Output the (x, y) coordinate of the center of the cell containing the given text.  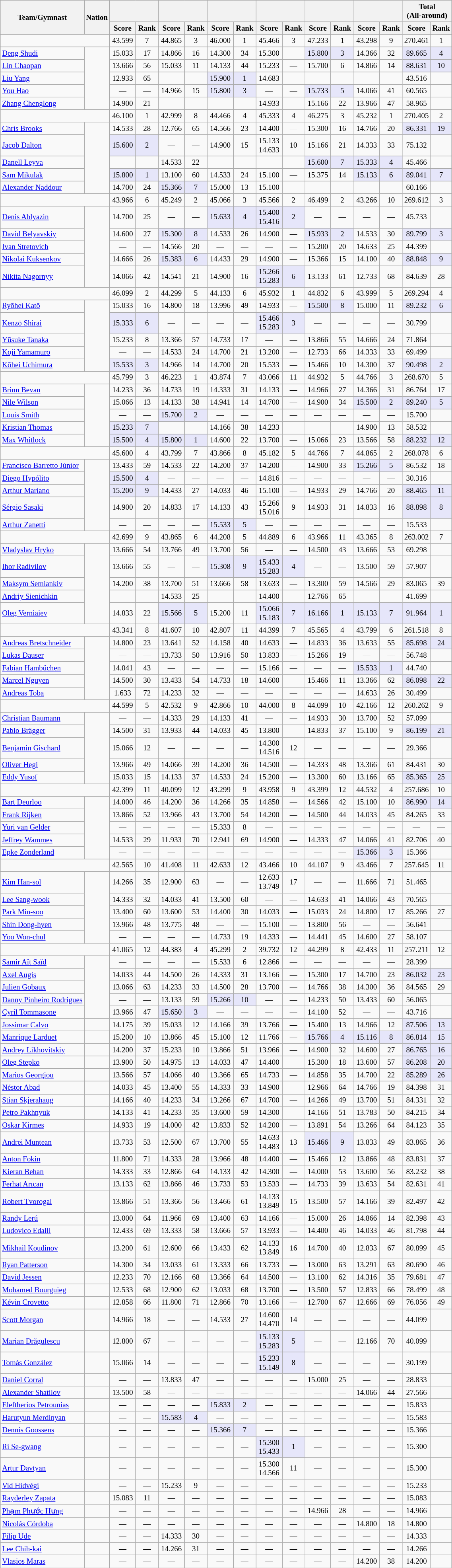
14.441 (318, 937)
Bart Deurloo (42, 803)
43.266 (367, 200)
13.775 (171, 924)
270.405 (417, 116)
88.232 (417, 440)
Frank Rijken (42, 815)
84.265 (417, 815)
44.532 (367, 790)
Néstor Abad (42, 1088)
Andreas Toba (42, 693)
45.565 (318, 630)
78.499 (417, 1290)
15.933 (318, 234)
43.874 (220, 378)
16.166 (318, 613)
85.289 (417, 1075)
Pablo Brägger (42, 731)
45.182 (269, 453)
44.740 (417, 668)
12.533 (123, 1290)
Ryan Patterson (42, 1265)
14.158 (220, 643)
15.30014.566 (269, 1469)
Marian Drăgulescu (42, 1341)
42.999 (171, 116)
85.266 (417, 912)
Eleftherios Petrounias (42, 1405)
89.232 (417, 306)
12.433 (123, 1231)
44.383 (171, 950)
46.275 (318, 116)
Daniel Corral (42, 1380)
44.107 (318, 865)
15.13314.633 (269, 145)
Chris Brooks (42, 129)
86.199 (417, 731)
46.499 (318, 200)
Park Min-soo (42, 912)
Phạm Phước Hưng (42, 1511)
Max Whitlock (42, 440)
257.645 (417, 865)
11.766 (269, 1037)
Ferhat Arıcan (42, 1184)
270.461 (417, 41)
86.814 (417, 1037)
82.631 (417, 1184)
46.223 (171, 378)
43.299 (220, 790)
Vlasios Maras (42, 1562)
12.233 (123, 1278)
Mohamed Bourguieg (42, 1290)
Nikita Nagornyy (42, 276)
12.933 (123, 78)
15.26615.283 (269, 276)
Marcel Nguyen (42, 681)
30.799 (417, 323)
257.211 (417, 950)
Manrique Larduet (42, 1037)
14.60014.470 (269, 1320)
42.565 (123, 865)
13.641 (171, 643)
Kenzō Shirai (42, 323)
15.733 (318, 91)
58.532 (417, 428)
Oliver Hegi (42, 765)
14.816 (269, 478)
Shin Dong-hyen (42, 924)
13.533 (269, 1184)
Lee Chih-kai (42, 1549)
46.000 (220, 41)
43.341 (123, 630)
86.208 (417, 1062)
12.500 (171, 1142)
71.864 (417, 340)
45.232 (367, 116)
14.975 (171, 1062)
44.133 (220, 293)
Artur Davtyan (42, 1469)
76.056 (417, 1303)
30.499 (417, 693)
Nicolás Córdoba (42, 1524)
86.098 (417, 681)
Yuri van Gelder (42, 828)
Vladyslav Hryko (42, 550)
82.497 (417, 1201)
90.498 (417, 365)
Brinn Bevan (42, 390)
86.765 (417, 1050)
89.799 (417, 234)
88.848 (417, 259)
269.612 (417, 200)
27.566 (417, 1393)
268.078 (417, 453)
72 (147, 693)
Fabian Hambüchen (42, 668)
Kévin Crovetto (42, 1303)
86.331 (417, 129)
15.30015.433 (269, 1447)
15.116 (367, 1037)
42.532 (171, 706)
Nikolai Kuksenkov (42, 259)
42.166 (367, 706)
Nile Wilson (42, 403)
44.932 (318, 378)
Zhang Chenglong (42, 103)
45.733 (417, 217)
51.465 (417, 882)
Team/Gymnast (42, 17)
84.123 (417, 1125)
12.966 (318, 1088)
43.066 (269, 378)
Ivan Stretovich (42, 247)
14.63314.483 (269, 1142)
Yūsuke Tanaka (42, 340)
Filip Ude (42, 1536)
45.600 (123, 453)
41.607 (171, 630)
80.690 (417, 1265)
44.832 (318, 293)
13.466 (220, 1201)
Maksym Semiankiv (42, 584)
43.298 (367, 41)
42.807 (220, 630)
15.40015.416 (269, 217)
15.566 (171, 613)
12.858 (123, 1303)
Benjamin Gischard (42, 748)
11.933 (171, 840)
Oskar Kirmes (42, 1125)
263.002 (417, 537)
12.666 (367, 1303)
15.650 (171, 1012)
44.000 (269, 706)
47.233 (318, 41)
You Hao (42, 91)
14.683 (269, 78)
Julien Gobaux (42, 987)
56.748 (417, 656)
44.599 (123, 706)
Jossimar Calvo (42, 1025)
88.465 (417, 491)
28.833 (417, 1380)
45.066 (220, 200)
12.600 (171, 1248)
Lee Sang-wook (42, 899)
56.641 (417, 924)
86.532 (417, 466)
43.958 (269, 790)
Ryōhei Katō (42, 306)
Scott Morgan (42, 1320)
45.249 (171, 200)
15.375 (318, 175)
Kieran Behan (42, 1172)
Andreas Bretschneider (42, 643)
Total(All-around) (427, 11)
84.639 (417, 276)
58.107 (417, 937)
Harutyun Merdinyan (42, 1418)
Kōhei Uchimura (42, 365)
79.681 (417, 1278)
Jeffrey Wammes (42, 840)
85.365 (417, 777)
30.199 (417, 1363)
83.065 (417, 584)
14.941 (220, 403)
13.783 (367, 1113)
15.26615.016 (269, 508)
261.518 (417, 630)
269.294 (417, 293)
57.907 (417, 567)
86.990 (417, 803)
84.331 (417, 1100)
Ludovico Edalli (42, 1231)
28.399 (417, 962)
13.900 (123, 1062)
85.698 (417, 643)
257.686 (417, 790)
Kristian Thomas (42, 428)
Danell Leyva (42, 162)
44.466 (220, 116)
42.699 (123, 537)
43.599 (123, 41)
60.166 (417, 187)
Nation (97, 17)
29.366 (417, 748)
14.541 (171, 276)
13.916 (220, 656)
69.499 (417, 353)
46.100 (123, 116)
Epke Zonderland (42, 853)
14.316 (367, 1278)
Ihor Radivilov (42, 567)
45.333 (269, 116)
Samir Aït Saïd (42, 962)
Oleg Verniaiev (42, 613)
46.099 (123, 293)
15.43315.283 (269, 567)
Jacob Dalton (42, 145)
Denis Ablyazin (42, 217)
15.06615.183 (269, 613)
Dennis Goossens (42, 1430)
83.865 (417, 1142)
45.299 (220, 950)
12.63313.749 (269, 882)
80.899 (417, 1248)
Louis Smith (42, 415)
15.400 (318, 1025)
1.633 (123, 693)
87.506 (417, 1025)
13.996 (220, 306)
86.032 (417, 975)
Yoo Won-chul (42, 937)
Anton Fokin (42, 1159)
41.065 (123, 950)
Arthur Mariano (42, 491)
Andrey Likhovitskiy (42, 1050)
44.889 (269, 537)
Axel Augis (42, 975)
45.932 (269, 293)
Robert Tvorogal (42, 1201)
David Jessen (42, 1278)
Koji Yamamuro (42, 353)
15.308 (220, 567)
Cyril Tommasone (42, 1012)
88.898 (417, 508)
42.399 (123, 790)
81.798 (417, 1231)
84.431 (417, 765)
84.215 (417, 1113)
Andriy Sienichkin (42, 596)
Tomás González (42, 1363)
43.865 (171, 537)
12.941 (220, 840)
56.065 (417, 1000)
43.716 (417, 1012)
15.633 (220, 217)
Ri Se-gwang (42, 1447)
15.383 (171, 259)
82.398 (417, 1218)
Stian Skjerahaug (42, 1100)
Rayderley Zapata (42, 1498)
Eddy Yusof (42, 777)
13.066 (123, 987)
89.240 (417, 403)
260.262 (417, 706)
Andrei Muntean (42, 1142)
42.866 (220, 706)
57.099 (417, 718)
70.565 (417, 899)
Alexander Naddour (42, 187)
Randy Lerú (42, 1218)
14.041 (123, 668)
Danny Pinheiro Rodrigues (42, 1000)
42.433 (367, 950)
Francisco Barretto Júnior (42, 466)
84.398 (417, 1088)
91.964 (417, 613)
43.866 (220, 453)
83.831 (417, 1159)
Kim Han-sol (42, 882)
Christian Baumann (42, 718)
14.175 (123, 1025)
89.041 (417, 175)
Alexander Shatilov (42, 1393)
58.965 (417, 103)
Mikhail Koudinov (42, 1248)
43.399 (318, 790)
13.891 (318, 1125)
15.46615.283 (269, 323)
41.408 (171, 865)
13.291 (367, 1265)
43.516 (417, 78)
42.633 (220, 865)
Oleg Stepko (42, 1062)
268.670 (417, 378)
84.565 (417, 987)
89.665 (417, 53)
Arthur Zanetti (42, 525)
45.566 (269, 200)
Lin Chaopan (42, 66)
Sérgio Sasaki (42, 508)
11.666 (367, 882)
44.208 (220, 537)
30.316 (417, 478)
15.766 (318, 1037)
69.298 (417, 550)
Petro Pakhnyuk (42, 1113)
43.999 (367, 293)
12.800 (123, 1341)
Sam Mikulak (42, 175)
15.13315.283 (269, 1341)
15.900 (220, 78)
41.699 (417, 596)
14.30014.516 (269, 748)
86.764 (417, 390)
45.799 (123, 378)
Lukas Dauser (42, 656)
15.23315.149 (269, 1363)
60.565 (417, 91)
David Belyavskiy (42, 234)
43.365 (367, 537)
75.132 (417, 145)
82.706 (417, 840)
Diego Hypólito (42, 478)
Liu Yang (42, 78)
Vid Hidvégi (42, 1486)
83.232 (417, 1172)
39.732 (269, 950)
88.631 (417, 66)
Deng Shudi (42, 53)
12.700 (318, 1303)
Marios Georgiou (42, 1075)
11.966 (171, 1218)
